Search for the cell housing the specified text and yield its (x, y) center coordinate. 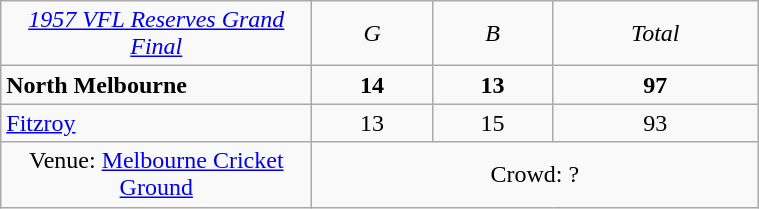
G (372, 34)
B (492, 34)
Fitzroy (156, 123)
North Melbourne (156, 85)
15 (492, 123)
Crowd: ? (535, 174)
93 (656, 123)
97 (656, 85)
Total (656, 34)
Venue: Melbourne Cricket Ground (156, 174)
1957 VFL Reserves Grand Final (156, 34)
14 (372, 85)
